Pinpoint the cell where the given text exists, returning its (X, Y) midpoint coordinate. 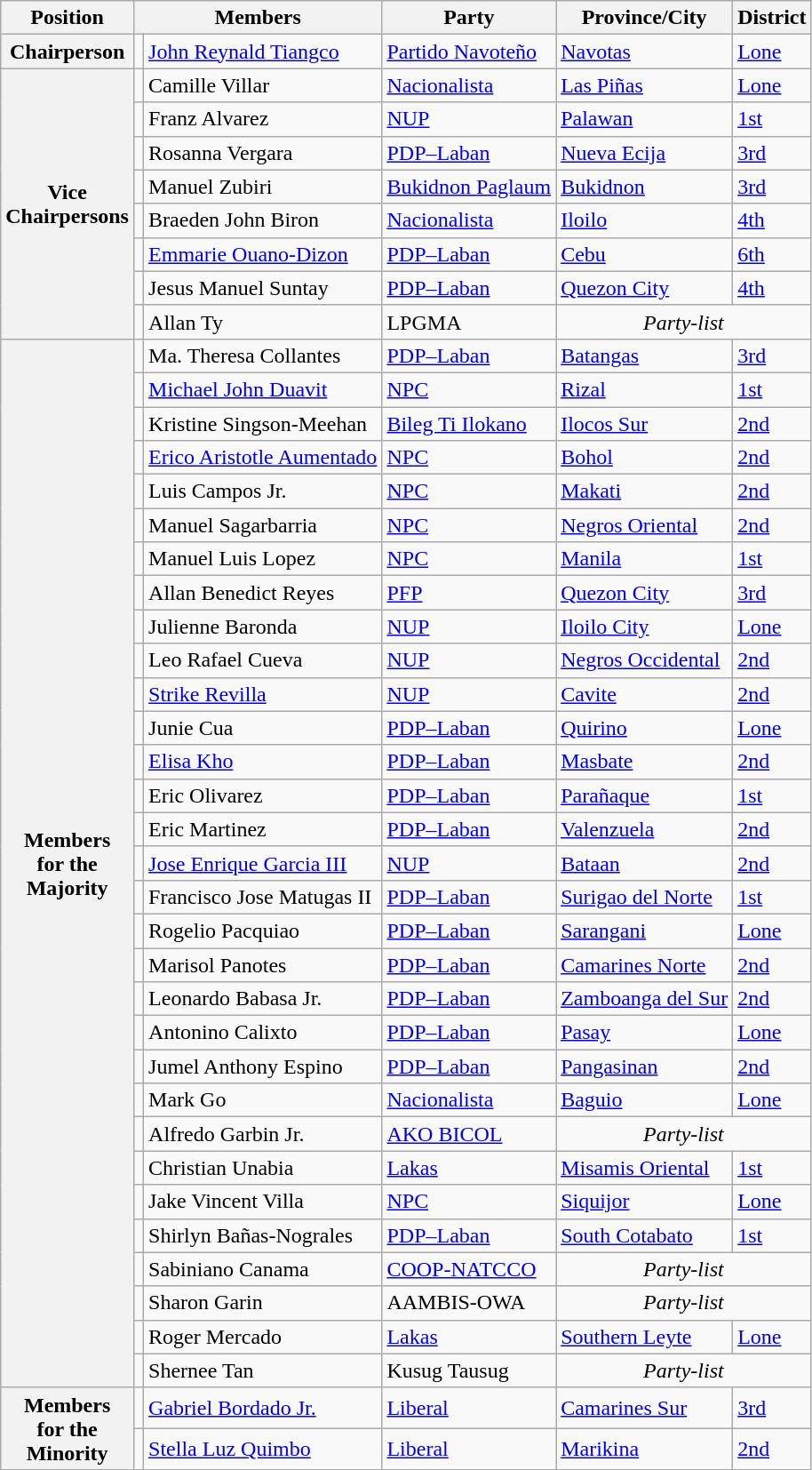
Jesus Manuel Suntay (263, 288)
Makati (645, 491)
South Cotabato (645, 1235)
Manila (645, 559)
Leo Rafael Cueva (263, 660)
Camarines Norte (645, 964)
Las Piñas (645, 85)
Kusug Tausug (469, 1370)
Ma. Theresa Collantes (263, 356)
Julienne Baronda (263, 627)
Masbate (645, 762)
Michael John Duavit (263, 389)
Position (68, 18)
Emmarie Ouano-Dizon (263, 254)
Mark Go (263, 1100)
Luis Campos Jr. (263, 491)
Cavite (645, 694)
Eric Martinez (263, 829)
Bileg Ti Ilokano (469, 424)
Bataan (645, 863)
Franz Alvarez (263, 119)
Party (469, 18)
John Reynald Tiangco (263, 52)
Strike Revilla (263, 694)
Shirlyn Bañas-Nograles (263, 1235)
Francisco Jose Matugas II (263, 897)
PFP (469, 593)
Gabriel Bordado Jr. (263, 1408)
Erico Aristotle Aumentado (263, 458)
Rosanna Vergara (263, 153)
Bohol (645, 458)
Membersfor theMinority (68, 1428)
Bukidnon Paglaum (469, 187)
Partido Navoteño (469, 52)
Junie Cua (263, 728)
Ilocos Sur (645, 424)
Eric Olivarez (263, 795)
Marisol Panotes (263, 964)
Members (258, 18)
Rogelio Pacquiao (263, 931)
Elisa Kho (263, 762)
Valenzuela (645, 829)
Camille Villar (263, 85)
ViceChairpersons (68, 204)
Cebu (645, 254)
Alfredo Garbin Jr. (263, 1134)
Batangas (645, 356)
Stella Luz Quimbo (263, 1449)
Allan Ty (263, 322)
Navotas (645, 52)
Rizal (645, 389)
Christian Unabia (263, 1168)
COOP-NATCCO (469, 1269)
Jose Enrique Garcia III (263, 863)
Baguio (645, 1100)
Negros Oriental (645, 525)
Bukidnon (645, 187)
6th (772, 254)
AAMBIS-OWA (469, 1303)
Nueva Ecija (645, 153)
Shernee Tan (263, 1370)
Membersfor theMajority (68, 863)
Pangasinan (645, 1067)
Manuel Sagarbarria (263, 525)
LPGMA (469, 322)
Sarangani (645, 931)
Sabiniano Canama (263, 1269)
Pasay (645, 1033)
Antonino Calixto (263, 1033)
AKO BICOL (469, 1134)
Kristine Singson-Meehan (263, 424)
Sharon Garin (263, 1303)
Misamis Oriental (645, 1168)
Manuel Luis Lopez (263, 559)
Zamboanga del Sur (645, 999)
Siquijor (645, 1202)
Province/City (645, 18)
Quirino (645, 728)
Jake Vincent Villa (263, 1202)
Southern Leyte (645, 1337)
Jumel Anthony Espino (263, 1067)
Manuel Zubiri (263, 187)
Iloilo (645, 220)
Roger Mercado (263, 1337)
Negros Occidental (645, 660)
Chairperson (68, 52)
Camarines Sur (645, 1408)
Iloilo City (645, 627)
Leonardo Babasa Jr. (263, 999)
Braeden John Biron (263, 220)
Palawan (645, 119)
Parañaque (645, 795)
Allan Benedict Reyes (263, 593)
Surigao del Norte (645, 897)
District (772, 18)
Marikina (645, 1449)
